Output the [X, Y] coordinate of the center of the cell containing the given text.  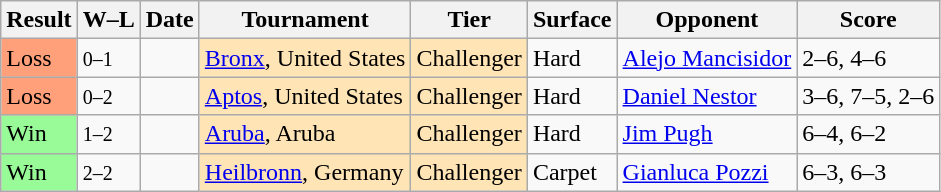
6–3, 6–3 [868, 172]
Aptos, United States [305, 96]
Heilbronn, Germany [305, 172]
0–2 [108, 96]
Aruba, Aruba [305, 134]
Gianluca Pozzi [707, 172]
W–L [108, 20]
0–1 [108, 58]
6–4, 6–2 [868, 134]
Daniel Nestor [707, 96]
Tier [469, 20]
Result [39, 20]
Alejo Mancisidor [707, 58]
Surface [572, 20]
Bronx, United States [305, 58]
Jim Pugh [707, 134]
2–6, 4–6 [868, 58]
1–2 [108, 134]
3–6, 7–5, 2–6 [868, 96]
Opponent [707, 20]
2–2 [108, 172]
Score [868, 20]
Carpet [572, 172]
Date [170, 20]
Tournament [305, 20]
